Output the (x, y) coordinate of the center of the cell containing the given text.  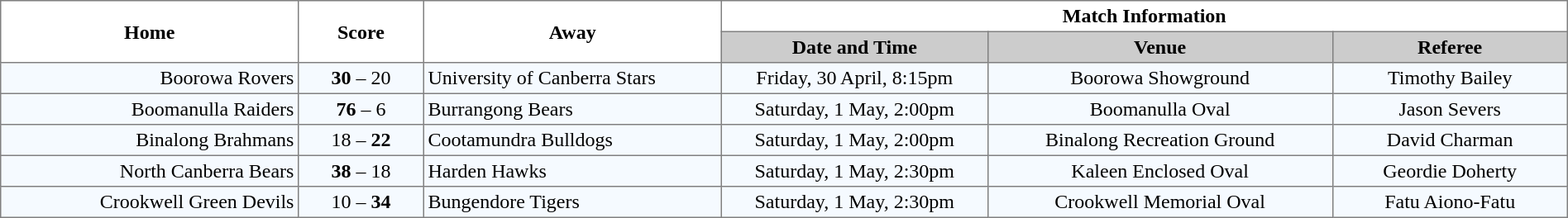
Fatu Aiono-Fatu (1450, 202)
Match Information (1145, 17)
Kaleen Enclosed Oval (1159, 171)
Home (150, 31)
Venue (1159, 47)
76 – 6 (361, 109)
Cootamundra Bulldogs (572, 140)
Bungendore Tigers (572, 202)
Timothy Bailey (1450, 78)
Date and Time (854, 47)
Boomanulla Oval (1159, 109)
Harden Hawks (572, 171)
Crookwell Memorial Oval (1159, 202)
Referee (1450, 47)
Friday, 30 April, 8:15pm (854, 78)
38 – 18 (361, 171)
Burrangong Bears (572, 109)
Geordie Doherty (1450, 171)
North Canberra Bears (150, 171)
30 – 20 (361, 78)
Score (361, 31)
Binalong Recreation Ground (1159, 140)
University of Canberra Stars (572, 78)
Binalong Brahmans (150, 140)
Boorowa Rovers (150, 78)
Boomanulla Raiders (150, 109)
10 – 34 (361, 202)
Boorowa Showground (1159, 78)
Away (572, 31)
18 – 22 (361, 140)
David Charman (1450, 140)
Crookwell Green Devils (150, 202)
Jason Severs (1450, 109)
